Output the [X, Y] coordinate of the center of the cell containing the given text.  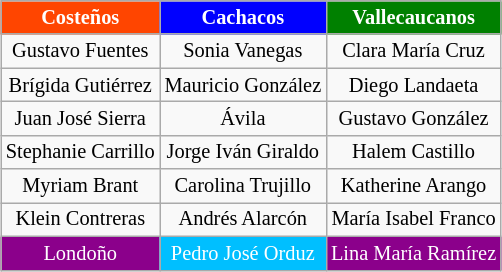
Cachacos [243, 17]
Sonia Vanegas [243, 51]
Halem Castillo [414, 152]
Myriam Brant [80, 186]
Pedro José Orduz [243, 253]
Diego Landaeta [414, 85]
Lina María Ramírez [414, 253]
Vallecaucanos [414, 17]
Ávila [243, 118]
Andrés Alarcón [243, 219]
Carolina Trujillo [243, 186]
Jorge Iván Giraldo [243, 152]
Londoño [80, 253]
Katherine Arango [414, 186]
Clara María Cruz [414, 51]
Juan José Sierra [80, 118]
María Isabel Franco [414, 219]
Klein Contreras [80, 219]
Gustavo González [414, 118]
Gustavo Fuentes [80, 51]
Stephanie Carrillo [80, 152]
Costeños [80, 17]
Mauricio González [243, 85]
Brígida Gutiérrez [80, 85]
